Locate the cell with the specified text and output its (x, y) center coordinate. 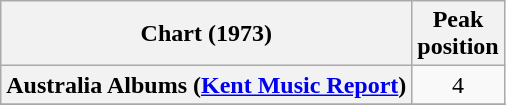
Australia Albums (Kent Music Report) (206, 85)
Peakposition (458, 34)
4 (458, 85)
Chart (1973) (206, 34)
